Locate the cell with the specified text and output its (x, y) center coordinate. 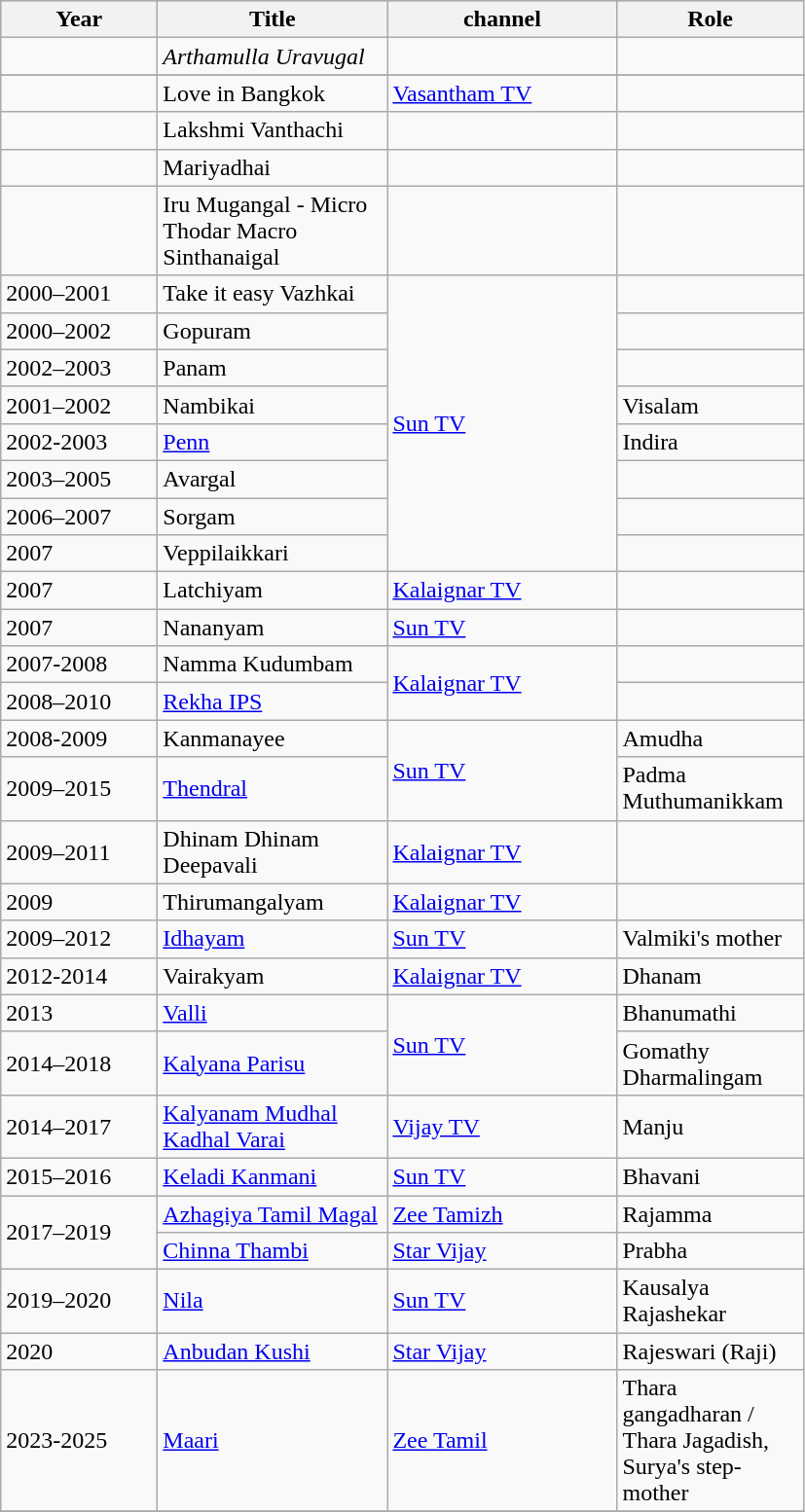
2003–2005 (80, 479)
Dhanam (711, 976)
2006–2007 (80, 517)
Nananyam (273, 628)
Maari (273, 1441)
Arthamulla Uravugal (273, 56)
Indira (711, 442)
Take it easy Vazhkai (273, 294)
Zee Tamizh (502, 1213)
Iru Mugangal - Micro Thodar Macro Sinthanaigal (273, 231)
Azhagiya Tamil Magal (273, 1213)
Manju (711, 1127)
Rekha IPS (273, 702)
Vasantham TV (502, 93)
Anbudan Kushi (273, 1351)
Amudha (711, 738)
Vairakyam (273, 976)
Vijay TV (502, 1127)
Valmiki's mother (711, 939)
2008–2010 (80, 702)
Title (273, 19)
Nambikai (273, 405)
Kalyana Parisu (273, 1062)
Bhanumathi (711, 1013)
Veppilaikkari (273, 554)
Zee Tamil (502, 1441)
Valli (273, 1013)
Bhavani (711, 1176)
2015–2016 (80, 1176)
2001–2002 (80, 405)
Thara gangadharan / Thara Jagadish, Surya's step-mother (711, 1441)
Nila (273, 1302)
channel (502, 19)
Idhayam (273, 939)
Keladi Kanmani (273, 1176)
2009 (80, 902)
2014–2017 (80, 1127)
2013 (80, 1013)
Sorgam (273, 517)
Dhinam Dhinam Deepavali (273, 852)
Kanmanayee (273, 738)
2023-2025 (80, 1441)
Thendral (273, 788)
2012-2014 (80, 976)
Gopuram (273, 331)
2020 (80, 1351)
Mariyadhai (273, 167)
Year (80, 19)
2007-2008 (80, 665)
Visalam (711, 405)
Rajeswari (Raji) (711, 1351)
2019–2020 (80, 1302)
Kausalya Rajashekar (711, 1302)
Love in Bangkok (273, 93)
Padma Muthumanikkam (711, 788)
Penn (273, 442)
2000–2001 (80, 294)
Prabha (711, 1251)
2008-2009 (80, 738)
Namma Kudumbam (273, 665)
Role (711, 19)
Chinna Thambi (273, 1251)
2009–2015 (80, 788)
Thirumangalyam (273, 902)
Latchiyam (273, 591)
Gomathy Dharmalingam (711, 1062)
Lakshmi Vanthachi (273, 130)
2009–2011 (80, 852)
2002-2003 (80, 442)
2017–2019 (80, 1232)
Panam (273, 368)
2000–2002 (80, 331)
2014–2018 (80, 1062)
2002–2003 (80, 368)
Rajamma (711, 1213)
Kalyanam Mudhal Kadhal Varai (273, 1127)
2009–2012 (80, 939)
Avargal (273, 479)
